From the cell containing the given text, extract its center point as (x, y) coordinate. 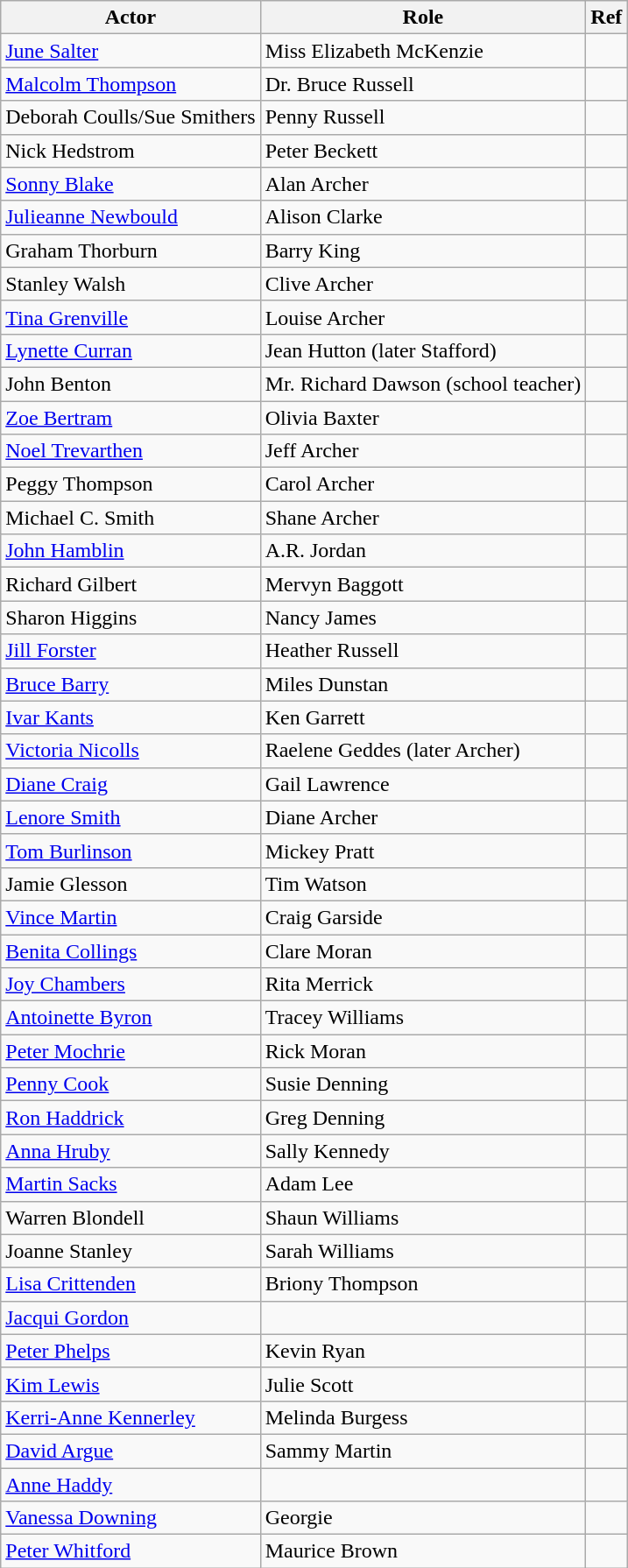
Bruce Barry (131, 684)
Miles Dunstan (423, 684)
Olivia Baxter (423, 418)
Penny Russell (423, 117)
Briony Thompson (423, 1284)
Graham Thorburn (131, 251)
Shaun Williams (423, 1218)
Martin Sacks (131, 1184)
Penny Cook (131, 1084)
Shane Archer (423, 518)
Ron Haddrick (131, 1118)
Heather Russell (423, 651)
Sonny Blake (131, 184)
Mervyn Baggott (423, 584)
John Benton (131, 384)
Jean Hutton (later Stafford) (423, 350)
Ken Garrett (423, 717)
Nick Hedstrom (131, 151)
Tracey Williams (423, 1018)
Zoe Bertram (131, 418)
Jill Forster (131, 651)
Peter Mochrie (131, 1051)
Raelene Geddes (later Archer) (423, 751)
Peter Beckett (423, 151)
Mickey Pratt (423, 851)
Greg Denning (423, 1118)
Julieanne Newbould (131, 217)
Rick Moran (423, 1051)
Role (423, 18)
Craig Garside (423, 917)
Kim Lewis (131, 1384)
Tim Watson (423, 884)
Tina Grenville (131, 317)
Carol Archer (423, 484)
Kerri-Anne Kennerley (131, 1417)
Peggy Thompson (131, 484)
Gail Lawrence (423, 784)
Maurice Brown (423, 1551)
Alan Archer (423, 184)
Deborah Coulls/Sue Smithers (131, 117)
Ivar Kants (131, 717)
Kevin Ryan (423, 1351)
Rita Merrick (423, 985)
Miss Elizabeth McKenzie (423, 51)
Tom Burlinson (131, 851)
Vanessa Downing (131, 1518)
Actor (131, 18)
Barry King (423, 251)
Susie Denning (423, 1084)
Michael C. Smith (131, 518)
Lisa Crittenden (131, 1284)
Stanley Walsh (131, 284)
Ref (606, 18)
Alison Clarke (423, 217)
Joy Chambers (131, 985)
Adam Lee (423, 1184)
Julie Scott (423, 1384)
Clare Moran (423, 950)
Vince Martin (131, 917)
Georgie (423, 1518)
Victoria Nicolls (131, 751)
Noel Trevarthen (131, 451)
Sharon Higgins (131, 618)
Sally Kennedy (423, 1151)
Benita Collings (131, 950)
Diane Archer (423, 817)
Diane Craig (131, 784)
Peter Phelps (131, 1351)
Jacqui Gordon (131, 1317)
Lynette Curran (131, 350)
Clive Archer (423, 284)
June Salter (131, 51)
Sarah Williams (423, 1251)
Peter Whitford (131, 1551)
Warren Blondell (131, 1218)
David Argue (131, 1451)
Richard Gilbert (131, 584)
Sammy Martin (423, 1451)
Antoinette Byron (131, 1018)
Dr. Bruce Russell (423, 84)
Mr. Richard Dawson (school teacher) (423, 384)
Anna Hruby (131, 1151)
John Hamblin (131, 551)
A.R. Jordan (423, 551)
Nancy James (423, 618)
Lenore Smith (131, 817)
Melinda Burgess (423, 1417)
Louise Archer (423, 317)
Malcolm Thompson (131, 84)
Anne Haddy (131, 1485)
Jamie Glesson (131, 884)
Jeff Archer (423, 451)
Joanne Stanley (131, 1251)
